Capture the cell that displays the provided text and extract its [X, Y] central coordinate. 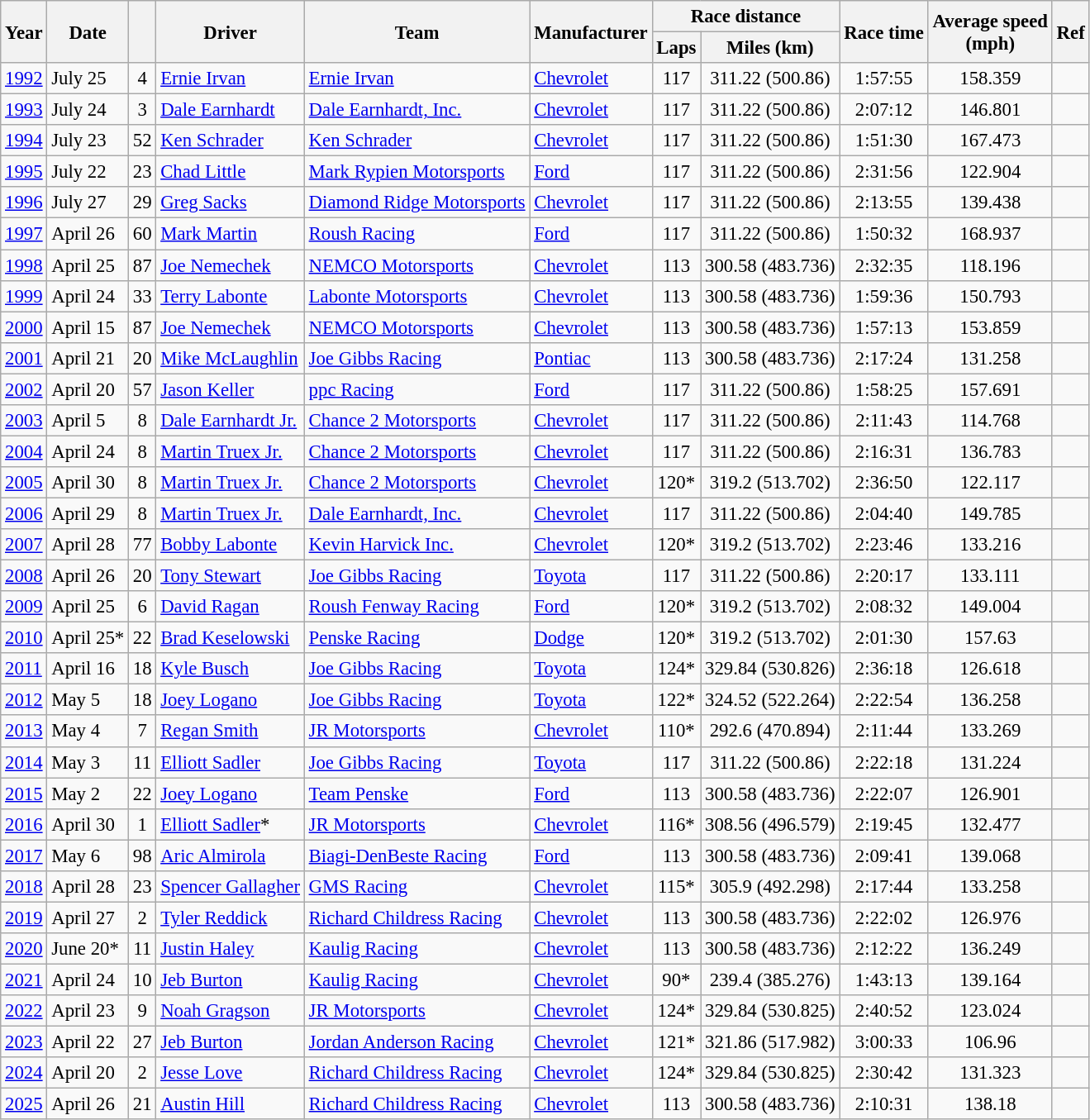
Roush Fenway Racing [416, 607]
131.323 [990, 1073]
Mark Rypien Motorsports [416, 172]
May 4 [88, 732]
Labonte Motorsports [416, 296]
2019 [24, 917]
July 24 [88, 110]
132.477 [990, 824]
90* [676, 979]
April 22 [88, 1042]
149.004 [990, 607]
121* [676, 1042]
2001 [24, 358]
2012 [24, 700]
122.117 [990, 483]
2016 [24, 824]
2021 [24, 979]
2:23:46 [884, 545]
Noah Gragson [230, 1011]
2:22:54 [884, 700]
2:32:35 [884, 265]
1999 [24, 296]
2:30:42 [884, 1073]
139.068 [990, 855]
116* [676, 824]
Laps [676, 48]
2010 [24, 638]
1:58:25 [884, 389]
2:13:55 [884, 203]
Mike McLaughlin [230, 358]
133.258 [990, 887]
Dale Earnhardt Jr. [230, 421]
1:59:36 [884, 296]
110* [676, 732]
133.269 [990, 732]
Jason Keller [230, 389]
Date [88, 31]
126.618 [990, 669]
Race time [884, 31]
Aric Almirola [230, 855]
Bobby Labonte [230, 545]
2011 [24, 669]
2:12:22 [884, 949]
2:16:31 [884, 451]
153.859 [990, 327]
136.258 [990, 700]
98 [142, 855]
3 [142, 110]
60 [142, 234]
May 6 [88, 855]
2013 [24, 732]
2000 [24, 327]
2018 [24, 887]
Driver [230, 31]
136.783 [990, 451]
1995 [24, 172]
Team Penske [416, 794]
Elliott Sadler [230, 762]
1:57:13 [884, 327]
305.9 (492.298) [770, 887]
133.216 [990, 545]
52 [142, 141]
2:22:18 [884, 762]
GMS Racing [416, 887]
Average speed(mph) [990, 31]
2009 [24, 607]
2:11:43 [884, 421]
1993 [24, 110]
123.024 [990, 1011]
Jesse Love [230, 1073]
139.438 [990, 203]
157.691 [990, 389]
2:19:45 [884, 824]
158.359 [990, 79]
1997 [24, 234]
2020 [24, 949]
139.164 [990, 979]
Elliott Sadler* [230, 824]
115* [676, 887]
July 23 [88, 141]
2:01:30 [884, 638]
138.18 [990, 1104]
July 27 [88, 203]
1:50:32 [884, 234]
Roush Racing [416, 234]
Penske Racing [416, 638]
ppc Racing [416, 389]
2:08:32 [884, 607]
1992 [24, 79]
Terry Labonte [230, 296]
57 [142, 389]
July 22 [88, 172]
308.56 (496.579) [770, 824]
131.224 [990, 762]
136.249 [990, 949]
Regan Smith [230, 732]
157.63 [990, 638]
2007 [24, 545]
126.901 [990, 794]
114.768 [990, 421]
April 15 [88, 327]
Jordan Anderson Racing [416, 1042]
2004 [24, 451]
April 27 [88, 917]
118.196 [990, 265]
4 [142, 79]
Pontiac [591, 358]
106.96 [990, 1042]
David Ragan [230, 607]
Team [416, 31]
77 [142, 545]
1:43:13 [884, 979]
2022 [24, 1011]
2:40:52 [884, 1011]
Kyle Busch [230, 669]
Diamond Ridge Motorsports [416, 203]
122.904 [990, 172]
Dale Earnhardt [230, 110]
329.84 (530.826) [770, 669]
2:36:18 [884, 669]
May 2 [88, 794]
Mark Martin [230, 234]
321.86 (517.982) [770, 1042]
May 5 [88, 700]
2014 [24, 762]
1994 [24, 141]
May 3 [88, 762]
292.6 (470.894) [770, 732]
1 [142, 824]
7 [142, 732]
2:31:56 [884, 172]
2:11:44 [884, 732]
Tyler Reddick [230, 917]
2:10:31 [884, 1104]
April 16 [88, 669]
2023 [24, 1042]
2:17:44 [884, 887]
Race distance [745, 17]
Manufacturer [591, 31]
April 21 [88, 358]
2024 [24, 1073]
2:09:41 [884, 855]
Chad Little [230, 172]
2015 [24, 794]
239.4 (385.276) [770, 979]
Justin Haley [230, 949]
1:57:55 [884, 79]
April 29 [88, 513]
2:20:17 [884, 576]
Biagi-DenBeste Racing [416, 855]
126.976 [990, 917]
27 [142, 1042]
9 [142, 1011]
2008 [24, 576]
1998 [24, 265]
April 25* [88, 638]
2:22:02 [884, 917]
146.801 [990, 110]
167.473 [990, 141]
122* [676, 700]
Ref [1071, 31]
April 5 [88, 421]
2025 [24, 1104]
150.793 [990, 296]
Dodge [591, 638]
6 [142, 607]
2:36:50 [884, 483]
1:51:30 [884, 141]
2:07:12 [884, 110]
Austin Hill [230, 1104]
324.52 (522.264) [770, 700]
1996 [24, 203]
133.111 [990, 576]
Tony Stewart [230, 576]
Greg Sacks [230, 203]
149.785 [990, 513]
3:00:33 [884, 1042]
2002 [24, 389]
33 [142, 296]
21 [142, 1104]
Miles (km) [770, 48]
Brad Keselowski [230, 638]
168.937 [990, 234]
Kevin Harvick Inc. [416, 545]
Year [24, 31]
Spencer Gallagher [230, 887]
131.258 [990, 358]
2:17:24 [884, 358]
July 25 [88, 79]
2005 [24, 483]
29 [142, 203]
2003 [24, 421]
10 [142, 979]
2006 [24, 513]
June 20* [88, 949]
April 23 [88, 1011]
2:22:07 [884, 794]
2017 [24, 855]
2:04:40 [884, 513]
